Scan for the cell matching the given text and deliver its (x, y) coordinate at center. 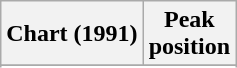
Peakposition (189, 34)
Chart (1991) (72, 34)
